Pinpoint the cell where the given text exists, returning its [X, Y] midpoint coordinate. 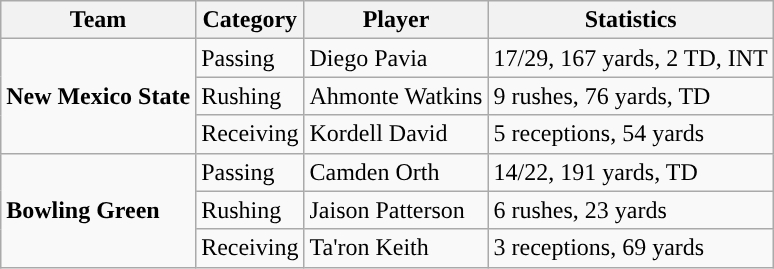
Statistics [630, 20]
Ta'ron Keith [396, 248]
Ahmonte Watkins [396, 96]
Player [396, 20]
6 rushes, 23 yards [630, 210]
Category [250, 20]
Jaison Patterson [396, 210]
Diego Pavia [396, 58]
Camden Orth [396, 172]
9 rushes, 76 yards, TD [630, 96]
Bowling Green [98, 210]
Kordell David [396, 134]
17/29, 167 yards, 2 TD, INT [630, 58]
Team [98, 20]
5 receptions, 54 yards [630, 134]
New Mexico State [98, 96]
14/22, 191 yards, TD [630, 172]
3 receptions, 69 yards [630, 248]
